Search for the cell housing the specified text and yield its [x, y] center coordinate. 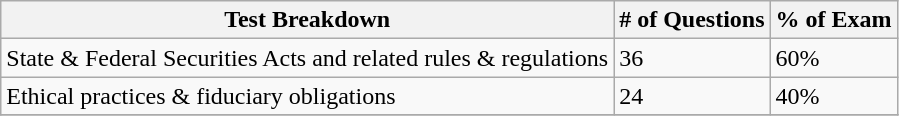
# of Questions [692, 20]
Ethical practices & fiduciary obligations [308, 96]
36 [692, 58]
24 [692, 96]
State & Federal Securities Acts and related rules & regulations [308, 58]
40% [834, 96]
Test Breakdown [308, 20]
% of Exam [834, 20]
60% [834, 58]
